Locate the cell with the specified text and output its [X, Y] center coordinate. 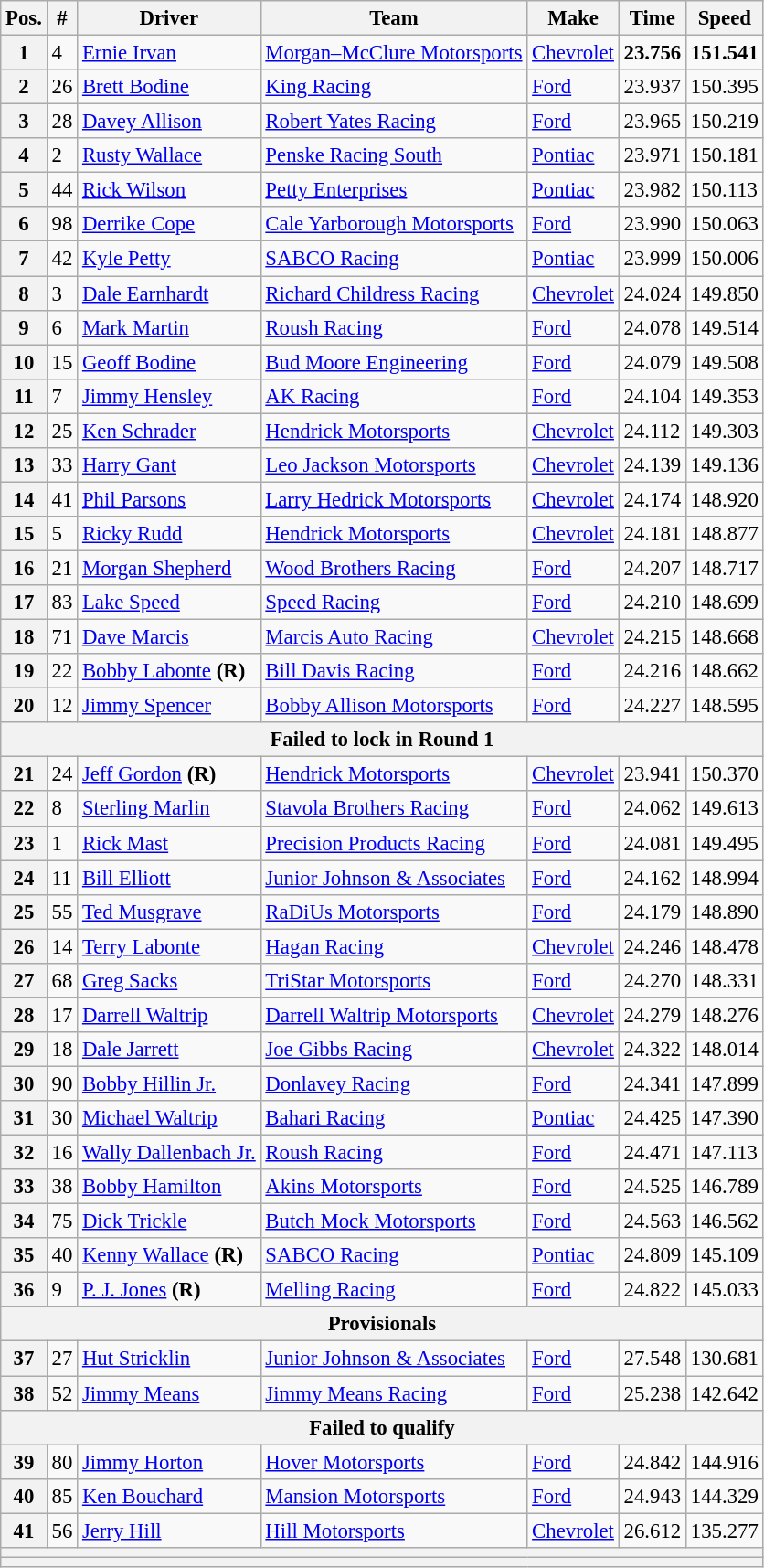
68 [62, 981]
147.113 [724, 1153]
Hill Motorsports [394, 1531]
24.246 [653, 946]
Speed Racing [394, 603]
24.112 [653, 431]
Failed to lock in Round 1 [382, 740]
148.014 [724, 1050]
Bahari Racing [394, 1118]
23.937 [653, 87]
24.078 [653, 327]
148.668 [724, 637]
24.341 [653, 1083]
29 [24, 1050]
148.994 [724, 878]
149.514 [724, 327]
Precision Products Racing [394, 843]
Driver [169, 18]
151.541 [724, 53]
24.174 [653, 499]
144.916 [724, 1462]
13 [24, 465]
Make [573, 18]
146.562 [724, 1221]
24.062 [653, 809]
Time [653, 18]
Dick Trickle [169, 1221]
Brett Bodine [169, 87]
20 [24, 706]
RaDiUs Motorsports [394, 912]
Petty Enterprises [394, 190]
24.943 [653, 1496]
Phil Parsons [169, 499]
148.478 [724, 946]
Bill Davis Racing [394, 671]
Cale Yarborough Motorsports [394, 224]
Donlavey Racing [394, 1083]
Hagan Racing [394, 946]
Joe Gibbs Racing [394, 1050]
Bud Moore Engineering [394, 362]
24.842 [653, 1462]
23.756 [653, 53]
36 [24, 1290]
Team [394, 18]
145.109 [724, 1255]
Ernie Irvan [169, 53]
150.395 [724, 87]
83 [62, 603]
35 [24, 1255]
Akins Motorsports [394, 1187]
23.941 [653, 774]
Rick Mast [169, 843]
Wood Brothers Racing [394, 568]
19 [24, 671]
Ricky Rudd [169, 534]
Rick Wilson [169, 190]
Ted Musgrave [169, 912]
10 [24, 362]
Leo Jackson Motorsports [394, 465]
75 [62, 1221]
Bill Elliott [169, 878]
24.179 [653, 912]
Melling Racing [394, 1290]
39 [24, 1462]
24.081 [653, 843]
Jimmy Means [169, 1393]
37 [24, 1359]
Bobby Hamilton [169, 1187]
Harry Gant [169, 465]
Jimmy Spencer [169, 706]
148.595 [724, 706]
32 [24, 1153]
Bobby Hillin Jr. [169, 1083]
24.139 [653, 465]
42 [62, 259]
130.681 [724, 1359]
24.079 [653, 362]
AK Racing [394, 396]
Morgan–McClure Motorsports [394, 53]
52 [62, 1393]
Dave Marcis [169, 637]
23.999 [653, 259]
Jimmy Hensley [169, 396]
Mansion Motorsports [394, 1496]
23 [24, 843]
King Racing [394, 87]
149.495 [724, 843]
Provisionals [382, 1325]
Darrell Waltrip Motorsports [394, 1015]
148.331 [724, 981]
27.548 [653, 1359]
150.219 [724, 122]
71 [62, 637]
Pos. [24, 18]
24.210 [653, 603]
Darrell Waltrip [169, 1015]
Jimmy Means Racing [394, 1393]
149.353 [724, 396]
85 [62, 1496]
149.613 [724, 809]
150.006 [724, 259]
24.471 [653, 1153]
Bobby Allison Motorsports [394, 706]
80 [62, 1462]
Dale Earnhardt [169, 293]
150.113 [724, 190]
148.276 [724, 1015]
24.104 [653, 396]
Ken Schrader [169, 431]
90 [62, 1083]
24.809 [653, 1255]
24.525 [653, 1187]
Ken Bouchard [169, 1496]
TriStar Motorsports [394, 981]
25.238 [653, 1393]
147.899 [724, 1083]
148.877 [724, 534]
24.227 [653, 706]
Speed [724, 18]
24.024 [653, 293]
147.390 [724, 1118]
148.662 [724, 671]
Larry Hedrick Motorsports [394, 499]
Wally Dallenbach Jr. [169, 1153]
34 [24, 1221]
149.136 [724, 465]
23.982 [653, 190]
148.699 [724, 603]
24.207 [653, 568]
Kyle Petty [169, 259]
Jimmy Horton [169, 1462]
Sterling Marlin [169, 809]
P. J. Jones (R) [169, 1290]
150.181 [724, 155]
148.920 [724, 499]
Derrike Cope [169, 224]
Robert Yates Racing [394, 122]
Richard Childress Racing [394, 293]
Greg Sacks [169, 981]
Bobby Labonte (R) [169, 671]
145.033 [724, 1290]
Dale Jarrett [169, 1050]
149.508 [724, 362]
55 [62, 912]
142.642 [724, 1393]
150.063 [724, 224]
148.890 [724, 912]
24.215 [653, 637]
Hut Stricklin [169, 1359]
98 [62, 224]
Lake Speed [169, 603]
23.965 [653, 122]
Rusty Wallace [169, 155]
150.370 [724, 774]
24.279 [653, 1015]
Hover Motorsports [394, 1462]
144.329 [724, 1496]
148.717 [724, 568]
24.425 [653, 1118]
24.563 [653, 1221]
56 [62, 1531]
24.322 [653, 1050]
Penske Racing South [394, 155]
Geoff Bodine [169, 362]
23.990 [653, 224]
Stavola Brothers Racing [394, 809]
135.277 [724, 1531]
24.162 [653, 878]
24.181 [653, 534]
Terry Labonte [169, 946]
Failed to qualify [382, 1427]
Butch Mock Motorsports [394, 1221]
26.612 [653, 1531]
# [62, 18]
Jeff Gordon (R) [169, 774]
149.303 [724, 431]
Michael Waltrip [169, 1118]
146.789 [724, 1187]
Davey Allison [169, 122]
24.216 [653, 671]
24.822 [653, 1290]
Morgan Shepherd [169, 568]
44 [62, 190]
Kenny Wallace (R) [169, 1255]
31 [24, 1118]
Mark Martin [169, 327]
23.971 [653, 155]
Jerry Hill [169, 1531]
24.270 [653, 981]
149.850 [724, 293]
Marcis Auto Racing [394, 637]
